Identify which cell holds the provided text, then report its (x, y) central coordinate. 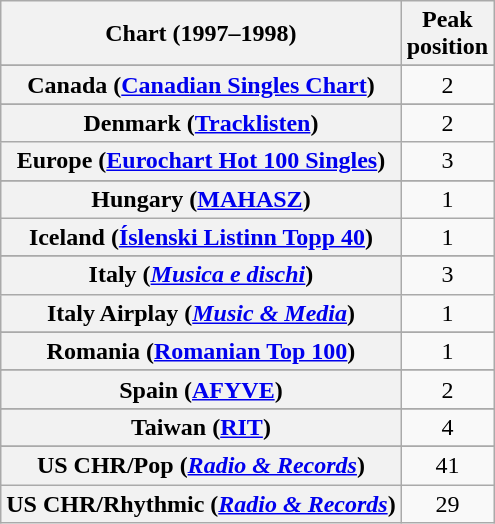
Romania (Romanian Top 100) (201, 351)
29 (447, 503)
US CHR/Rhythmic (Radio & Records) (201, 503)
Denmark (Tracklisten) (201, 123)
US CHR/Pop (Radio & Records) (201, 465)
41 (447, 465)
Taiwan (RIT) (201, 427)
Iceland (Íslenski Listinn Topp 40) (201, 237)
Europe (Eurochart Hot 100 Singles) (201, 161)
Spain (AFYVE) (201, 389)
Italy Airplay (Music & Media) (201, 313)
Canada (Canadian Singles Chart) (201, 85)
Italy (Musica e dischi) (201, 275)
Peakposition (447, 34)
Hungary (MAHASZ) (201, 199)
Chart (1997–1998) (201, 34)
4 (447, 427)
